Pinpoint the cell where the given text exists, returning its [X, Y] midpoint coordinate. 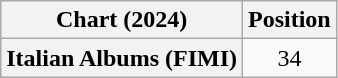
34 [290, 58]
Italian Albums (FIMI) [122, 58]
Chart (2024) [122, 20]
Position [290, 20]
